Locate the cell with the specified text and output its [X, Y] center coordinate. 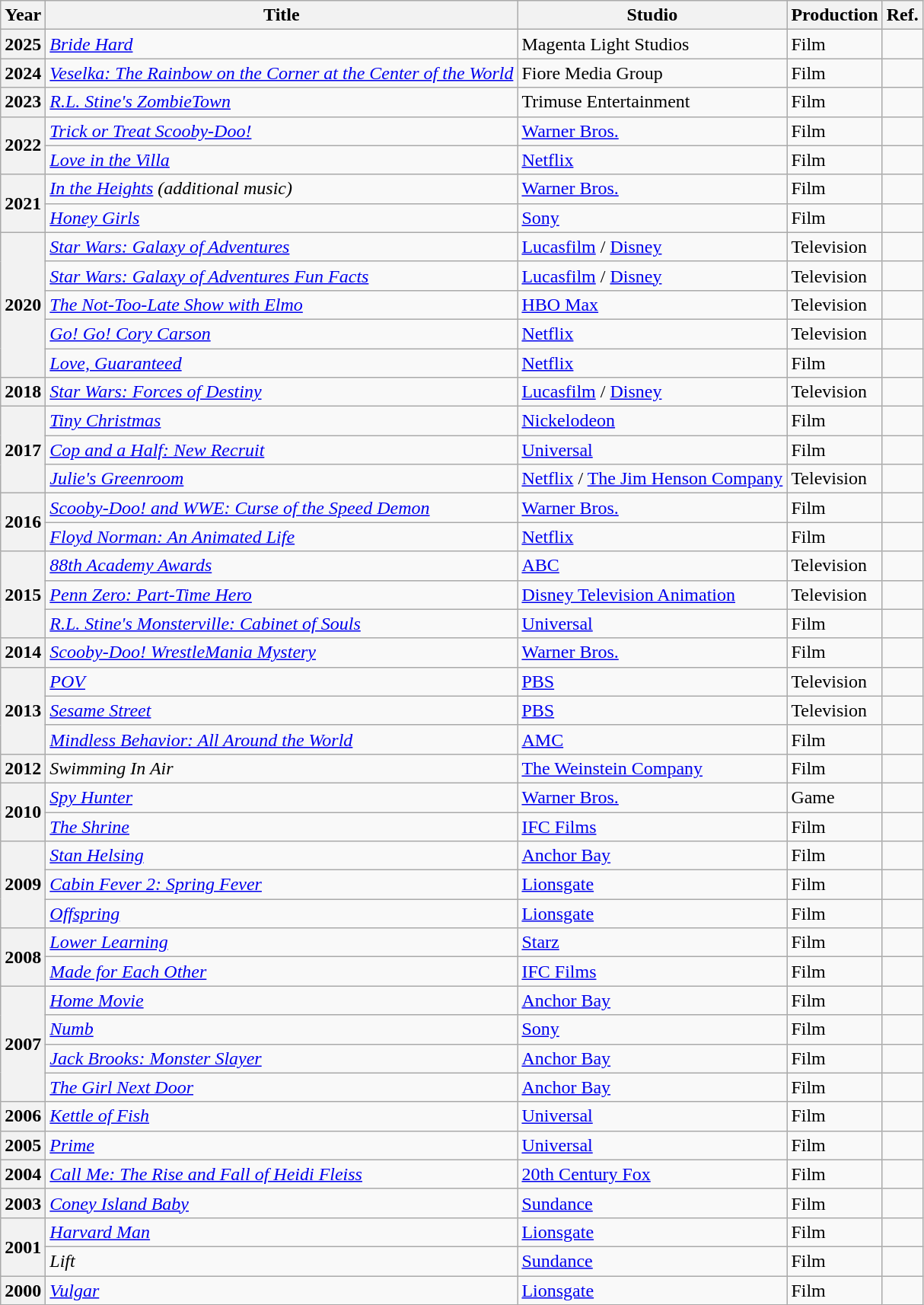
20th Century Fox [652, 1174]
2001 [23, 1246]
2020 [23, 305]
Sesame Street [282, 710]
R.L. Stine's ZombieTown [282, 102]
Magenta Light Studios [652, 44]
Veselka: The Rainbow on the Corner at the Center of the World [282, 73]
R.L. Stine's Monsterville: Cabinet of Souls [282, 624]
2005 [23, 1145]
Year [23, 15]
The Weinstein Company [652, 768]
Made for Each Other [282, 972]
Starz [652, 943]
Vulgar [282, 1291]
Star Wars: Forces of Destiny [282, 392]
Trick or Treat Scooby-Doo! [282, 131]
2006 [23, 1116]
Tiny Christmas [282, 421]
Spy Hunter [282, 797]
Home Movie [282, 1000]
2003 [23, 1203]
2018 [23, 392]
Numb [282, 1029]
Bride Hard [282, 44]
Lift [282, 1261]
2010 [23, 812]
Star Wars: Galaxy of Adventures [282, 247]
Trimuse Entertainment [652, 102]
Go! Go! Cory Carson [282, 333]
Ref. [903, 15]
Lower Learning [282, 943]
Studio [652, 15]
Call Me: The Rise and Fall of Heidi Fleiss [282, 1174]
88th Academy Awards [282, 566]
Offspring [282, 914]
Kettle of Fish [282, 1116]
2025 [23, 44]
2023 [23, 102]
Penn Zero: Part-Time Hero [282, 595]
Honey Girls [282, 218]
2012 [23, 768]
Production [834, 15]
2016 [23, 522]
Jack Brooks: Monster Slayer [282, 1058]
Stan Helsing [282, 856]
2022 [23, 145]
Julie's Greenroom [282, 479]
Cop and a Half: New Recruit [282, 450]
Star Wars: Galaxy of Adventures Fun Facts [282, 276]
Nickelodeon [652, 421]
Cabin Fever 2: Spring Fever [282, 885]
Floyd Norman: An Animated Life [282, 537]
Coney Island Baby [282, 1203]
Scooby-Doo! and WWE: Curse of the Speed Demon [282, 508]
Harvard Man [282, 1232]
2024 [23, 73]
HBO Max [652, 305]
Netflix / The Jim Henson Company [652, 479]
The Not-Too-Late Show with Elmo [282, 305]
POV [282, 681]
2014 [23, 652]
In the Heights (additional music) [282, 189]
Swimming In Air [282, 768]
Disney Television Animation [652, 595]
2017 [23, 450]
Title [282, 15]
2009 [23, 885]
The Shrine [282, 826]
Scooby-Doo! WrestleMania Mystery [282, 652]
2015 [23, 595]
Game [834, 797]
2007 [23, 1044]
2008 [23, 957]
Prime [282, 1145]
ABC [652, 566]
The Girl Next Door [282, 1087]
AMC [652, 739]
Love in the Villa [282, 160]
2021 [23, 203]
2000 [23, 1291]
2004 [23, 1174]
Love, Guaranteed [282, 363]
2013 [23, 710]
Fiore Media Group [652, 73]
Mindless Behavior: All Around the World [282, 739]
